Extract the [x, y] coordinate from the center of the cell holding the provided text.  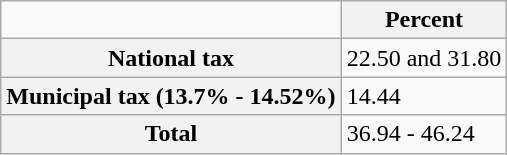
36.94 - 46.24 [424, 134]
Municipal tax (13.7% - 14.52%) [171, 96]
14.44 [424, 96]
22.50 and 31.80 [424, 58]
Percent [424, 20]
Total [171, 134]
National tax [171, 58]
